Locate the cell with the specified text and output its (X, Y) center coordinate. 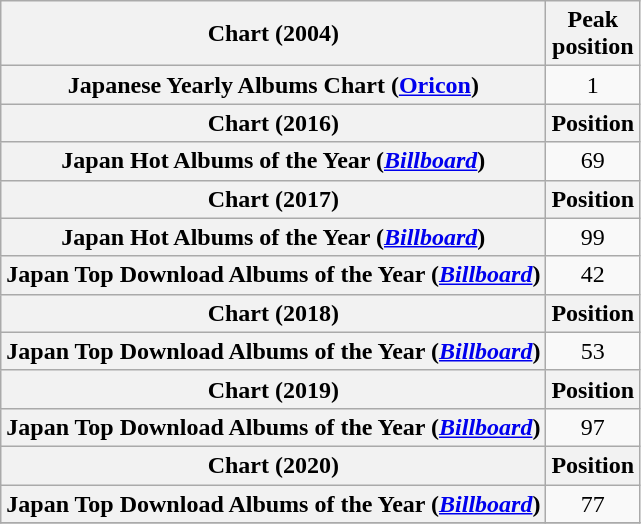
Japanese Yearly Albums Chart (Oricon) (274, 85)
Chart (2019) (274, 389)
69 (593, 161)
42 (593, 275)
Chart (2004) (274, 34)
Peakposition (593, 34)
Chart (2020) (274, 465)
99 (593, 237)
1 (593, 85)
Chart (2016) (274, 123)
53 (593, 351)
Chart (2018) (274, 313)
77 (593, 503)
97 (593, 427)
Chart (2017) (274, 199)
